Return (x, y) of the center of cell containing provided text 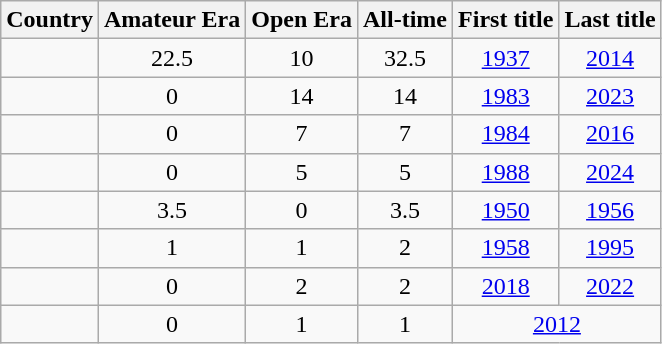
22.5 (172, 58)
Amateur Era (172, 20)
32.5 (404, 58)
1956 (610, 210)
1937 (506, 58)
2018 (506, 286)
2024 (610, 172)
1995 (610, 248)
2016 (610, 134)
2012 (558, 324)
Open Era (302, 20)
Country (50, 20)
1988 (506, 172)
10 (302, 58)
1950 (506, 210)
2022 (610, 286)
1958 (506, 248)
1983 (506, 96)
First title (506, 20)
1984 (506, 134)
2014 (610, 58)
All-time (404, 20)
Last title (610, 20)
2023 (610, 96)
